Search for the cell housing the specified text and yield its (x, y) center coordinate. 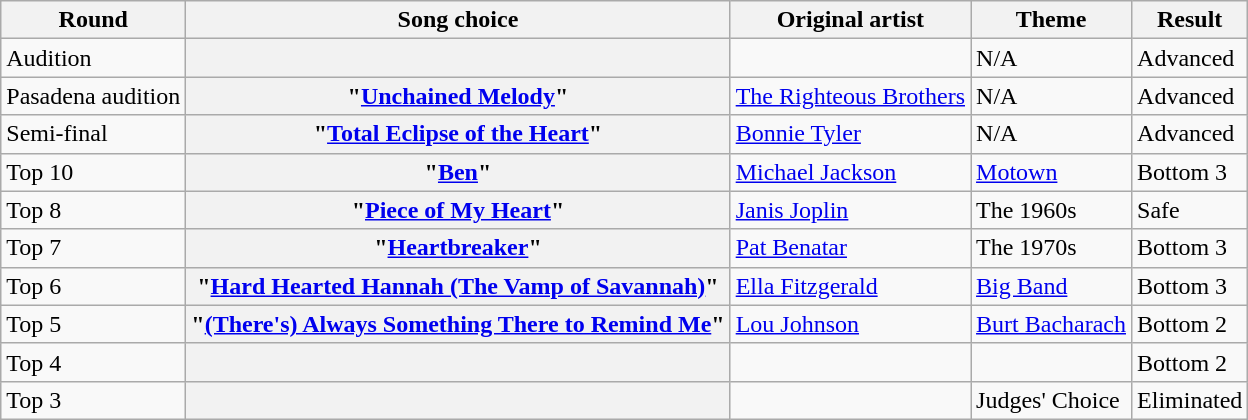
Lou Johnson (850, 324)
Pasadena audition (94, 96)
Round (94, 20)
"Heartbreaker" (458, 248)
Bonnie Tyler (850, 134)
Top 6 (94, 286)
Top 3 (94, 400)
"Total Eclipse of the Heart" (458, 134)
Burt Bacharach (1052, 324)
Top 7 (94, 248)
"Unchained Melody" (458, 96)
Janis Joplin (850, 210)
"Ben" (458, 172)
Theme (1052, 20)
The Righteous Brothers (850, 96)
Motown (1052, 172)
"(There's) Always Something There to Remind Me" (458, 324)
Judges' Choice (1052, 400)
Semi-final (94, 134)
Top 8 (94, 210)
Result (1190, 20)
The 1970s (1052, 248)
Michael Jackson (850, 172)
Top 4 (94, 362)
Audition (94, 58)
Big Band (1052, 286)
Original artist (850, 20)
Safe (1190, 210)
Eliminated (1190, 400)
"Hard Hearted Hannah (The Vamp of Savannah)" (458, 286)
The 1960s (1052, 210)
Song choice (458, 20)
Top 10 (94, 172)
Ella Fitzgerald (850, 286)
"Piece of My Heart" (458, 210)
Pat Benatar (850, 248)
Top 5 (94, 324)
